Identify which cell holds the provided text, then report its [x, y] central coordinate. 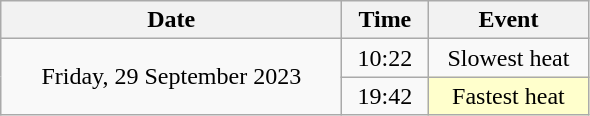
19:42 [385, 96]
Date [172, 20]
Fastest heat [508, 96]
Time [385, 20]
10:22 [385, 58]
Slowest heat [508, 58]
Friday, 29 September 2023 [172, 77]
Event [508, 20]
